Return (x, y) of the center of cell containing provided text 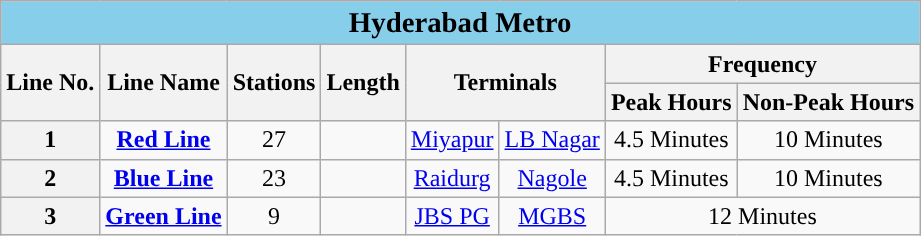
JBS PG (452, 216)
9 (274, 216)
3 (50, 216)
Blue Line (164, 178)
2 (50, 178)
LB Nagar (552, 140)
Length (363, 83)
12 Minutes (762, 216)
Peak Hours (671, 102)
Raidurg (452, 178)
Line No. (50, 83)
Red Line (164, 140)
23 (274, 178)
Non-Peak Hours (828, 102)
Nagole (552, 178)
1 (50, 140)
Green Line (164, 216)
Line Name (164, 83)
Hyderabad Metro (460, 23)
Terminals (505, 83)
Miyapur (452, 140)
27 (274, 140)
Stations (274, 83)
Frequency (762, 64)
MGBS (552, 216)
